Output the (x, y) coordinate of the center of the cell containing the given text.  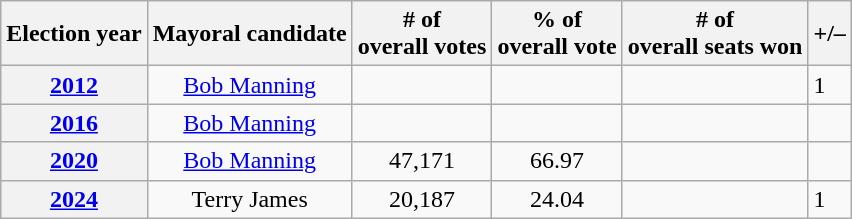
66.97 (557, 161)
Election year (74, 34)
# ofoverall votes (422, 34)
2012 (74, 85)
20,187 (422, 199)
47,171 (422, 161)
Mayoral candidate (250, 34)
Terry James (250, 199)
2024 (74, 199)
+/– (830, 34)
24.04 (557, 199)
2016 (74, 123)
2020 (74, 161)
# ofoverall seats won (715, 34)
% ofoverall vote (557, 34)
